Return the (x, y) coordinate for the center point of the cell that contains the specified text.  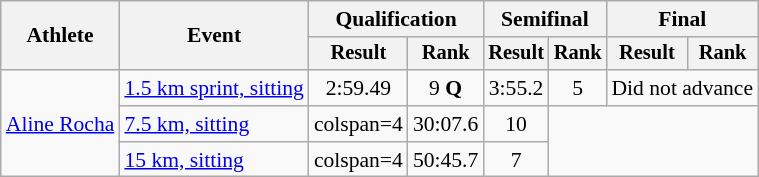
Final (682, 19)
Semifinal (544, 19)
9 Q (446, 88)
30:07.6 (446, 124)
Athlete (60, 36)
colspan=4 (358, 124)
10 (516, 124)
Qualification (396, 19)
1.5 km sprint, sitting (214, 88)
3:55.2 (516, 88)
Event (214, 36)
5 (578, 88)
7.5 km, sitting (214, 124)
Did not advance (682, 88)
Aline Rocha (60, 124)
2:59.49 (358, 88)
